Determine the (x, y) coordinate at the center of the cell enclosing the given text.  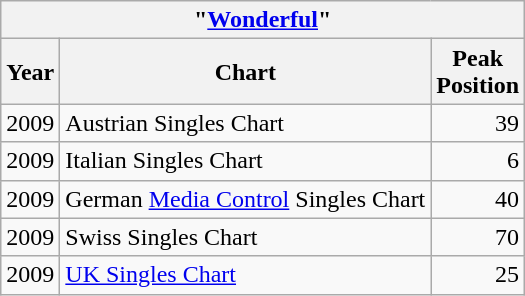
39 (478, 123)
70 (478, 237)
PeakPosition (478, 72)
UK Singles Chart (246, 275)
25 (478, 275)
"Wonderful" (263, 20)
Swiss Singles Chart (246, 237)
Year (30, 72)
40 (478, 199)
Italian Singles Chart (246, 161)
Austrian Singles Chart (246, 123)
German Media Control Singles Chart (246, 199)
Chart (246, 72)
6 (478, 161)
